Output the (X, Y) coordinate of the center of the cell containing the given text.  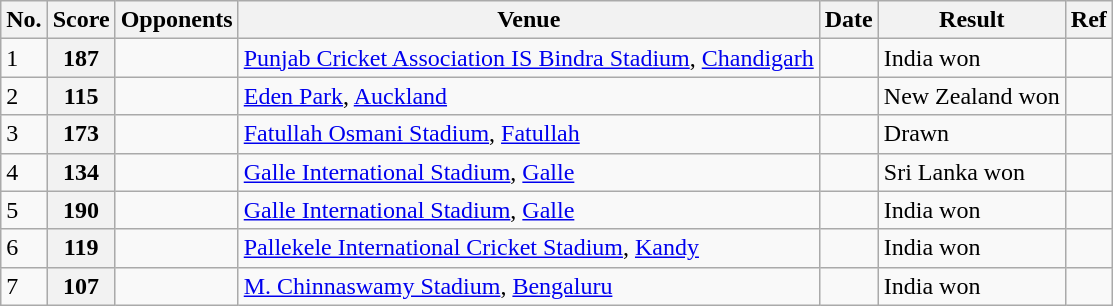
Eden Park, Auckland (528, 96)
7 (24, 286)
3 (24, 134)
Result (972, 20)
190 (81, 210)
Score (81, 20)
107 (81, 286)
Sri Lanka won (972, 172)
134 (81, 172)
119 (81, 248)
187 (81, 58)
1 (24, 58)
173 (81, 134)
Opponents (176, 20)
Date (848, 20)
Drawn (972, 134)
115 (81, 96)
Punjab Cricket Association IS Bindra Stadium, Chandigarh (528, 58)
New Zealand won (972, 96)
Venue (528, 20)
Fatullah Osmani Stadium, Fatullah (528, 134)
4 (24, 172)
Pallekele International Cricket Stadium, Kandy (528, 248)
5 (24, 210)
6 (24, 248)
2 (24, 96)
Ref (1088, 20)
M. Chinnaswamy Stadium, Bengaluru (528, 286)
No. (24, 20)
